Find where the given text appears and provide that cell's center as [X, Y] coordinate. 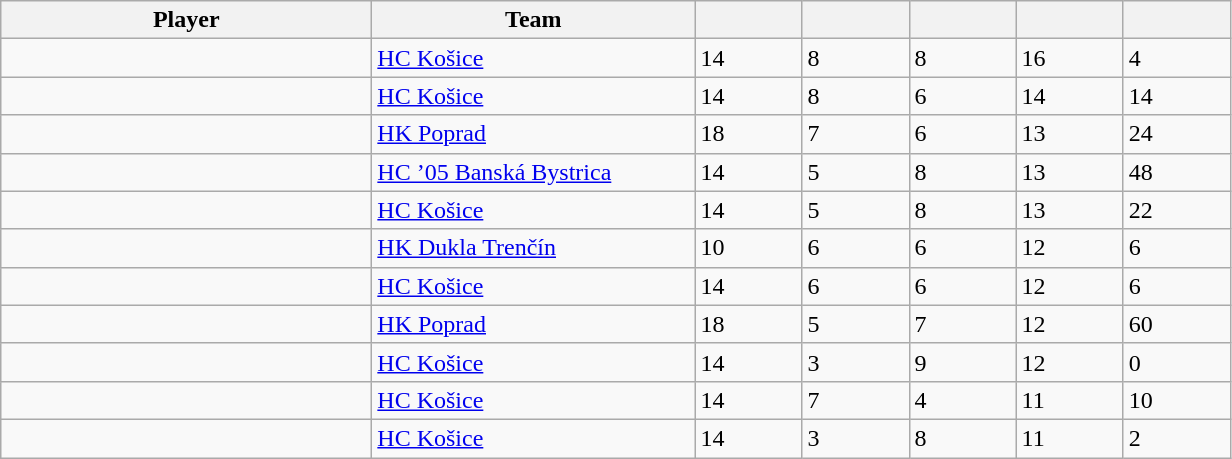
60 [1176, 324]
Team [534, 20]
9 [962, 362]
Player [186, 20]
2 [1176, 438]
24 [1176, 134]
16 [1070, 58]
HC ’05 Banská Bystrica [534, 172]
HK Dukla Trenčín [534, 248]
48 [1176, 172]
22 [1176, 210]
0 [1176, 362]
